Extract the (x, y) coordinate from the center of the cell holding the provided text.  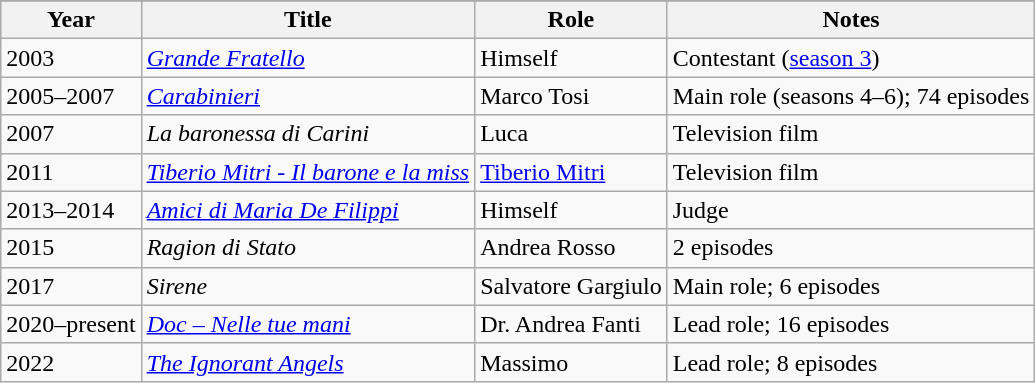
Ragion di Stato (308, 248)
2007 (71, 134)
2 episodes (851, 248)
Tiberio Mitri (572, 172)
2011 (71, 172)
Lead role; 16 episodes (851, 324)
2022 (71, 362)
2015 (71, 248)
Lead role; 8 episodes (851, 362)
2005–2007 (71, 96)
Title (308, 20)
Year (71, 20)
Tiberio Mitri - Il barone e la miss (308, 172)
2003 (71, 58)
Contestant (season 3) (851, 58)
Sirene (308, 286)
La baronessa di Carini (308, 134)
Notes (851, 20)
Carabinieri (308, 96)
Dr. Andrea Fanti (572, 324)
Main role (seasons 4–6); 74 episodes (851, 96)
Role (572, 20)
Doc – Nelle tue mani (308, 324)
2017 (71, 286)
Andrea Rosso (572, 248)
2013–2014 (71, 210)
2020–present (71, 324)
Salvatore Gargiulo (572, 286)
The Ignorant Angels (308, 362)
Massimo (572, 362)
Grande Fratello (308, 58)
Main role; 6 episodes (851, 286)
Judge (851, 210)
Amici di Maria De Filippi (308, 210)
Luca (572, 134)
Marco Tosi (572, 96)
